Provide the (X, Y) coordinate of the cell's center where the given text is located.  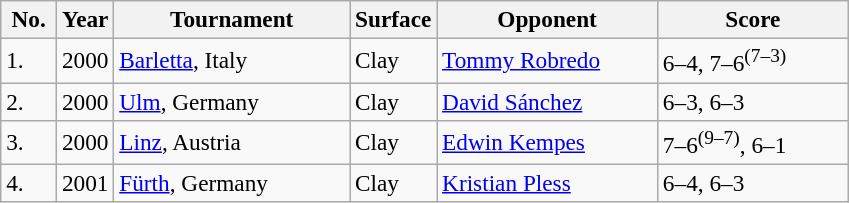
Year (86, 19)
Surface (394, 19)
6–4, 6–3 (752, 183)
Barletta, Italy (232, 60)
3. (29, 142)
Edwin Kempes (548, 142)
7–6(9–7), 6–1 (752, 142)
2. (29, 101)
No. (29, 19)
Linz, Austria (232, 142)
Tommy Robredo (548, 60)
Tournament (232, 19)
Score (752, 19)
6–4, 7–6(7–3) (752, 60)
4. (29, 183)
6–3, 6–3 (752, 101)
David Sánchez (548, 101)
1. (29, 60)
Ulm, Germany (232, 101)
Kristian Pless (548, 183)
Fürth, Germany (232, 183)
2001 (86, 183)
Opponent (548, 19)
